Capture the cell that displays the provided text and extract its [X, Y] central coordinate. 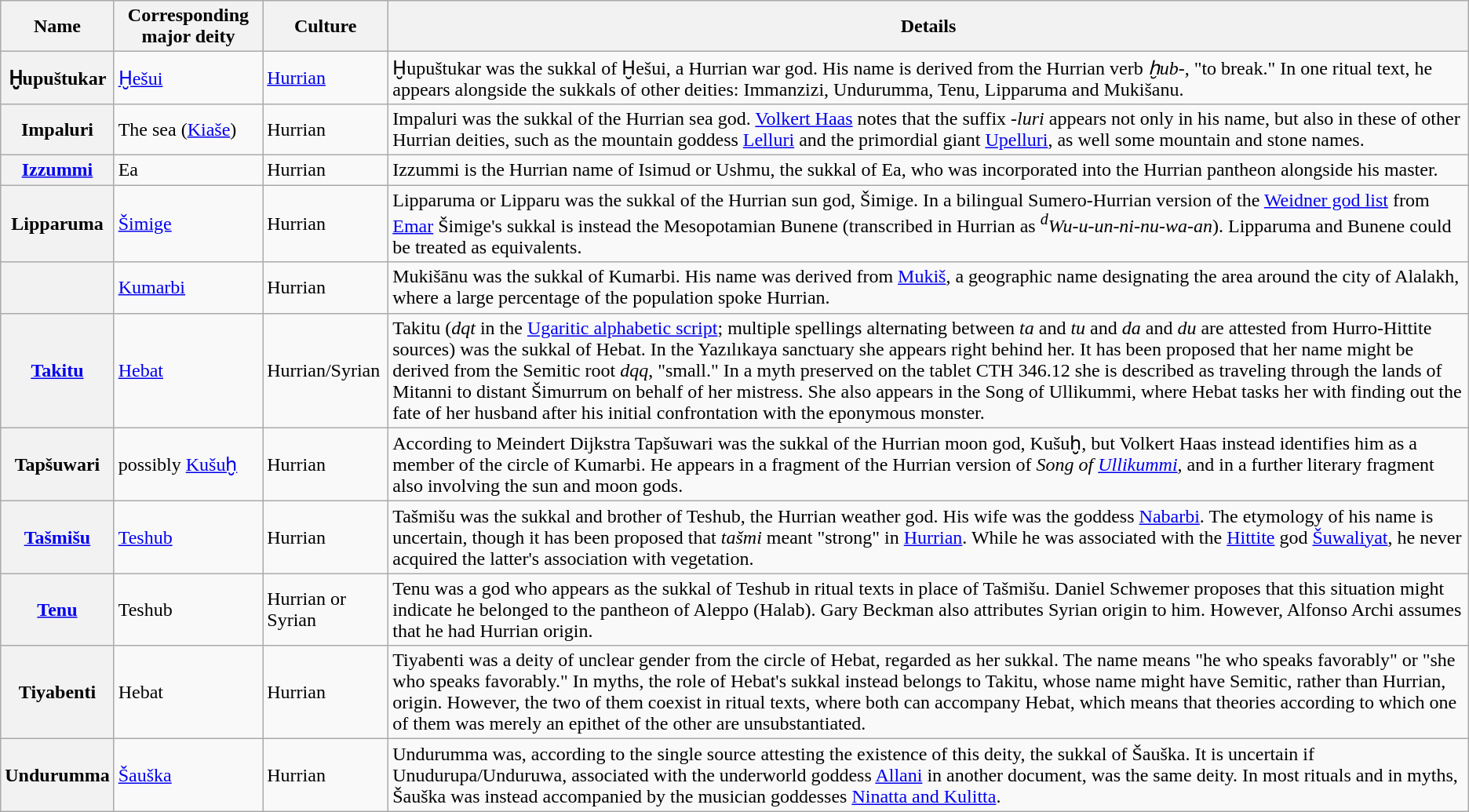
Šauška [188, 775]
Culture [326, 27]
Izzummi [57, 169]
Šimige [188, 224]
Izzummi is the Hurrian name of Isimud or Ushmu, the sukkal of Ea, who was incorporated into the Hurrian pantheon alongside his master. [929, 169]
Takitu [57, 370]
Tiyabenti [57, 692]
Hurrian or Syrian [326, 610]
Tapšuwari [57, 464]
Lipparuma [57, 224]
Kumarbi [188, 287]
The sea (Kiaše) [188, 129]
Ḫešui [188, 78]
Ḫupuštukar [57, 78]
Impaluri [57, 129]
Name [57, 27]
Details [929, 27]
Ea [188, 169]
Hurrian/Syrian [326, 370]
Corresponding major deity [188, 27]
Tenu [57, 610]
Undurumma [57, 775]
possibly Kušuḫ [188, 464]
Tašmišu [57, 537]
